Locate the cell with the specified text and output its [x, y] center coordinate. 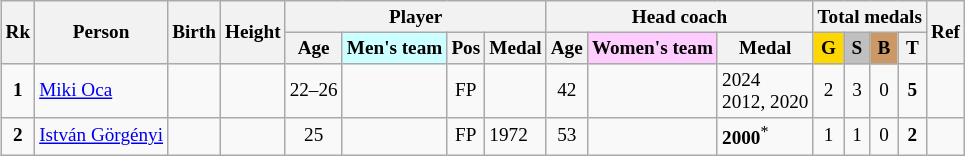
Head coach [680, 17]
Height [254, 32]
Person [102, 32]
3 [857, 91]
Birth [194, 32]
22–26 [314, 91]
G [828, 48]
Pos [466, 48]
5 [912, 91]
B [884, 48]
Men's team [394, 48]
Ref [946, 32]
53 [566, 136]
25 [314, 136]
42 [566, 91]
T [912, 48]
2024 2012, 2020 [765, 91]
István Görgényi [102, 136]
Total medals [870, 17]
Player [416, 17]
Women's team [652, 48]
Miki Oca [102, 91]
2000* [765, 136]
1972 [516, 136]
Rk [18, 32]
S [857, 48]
